Provide the (x, y) coordinate of the cell's center where the given text is located.  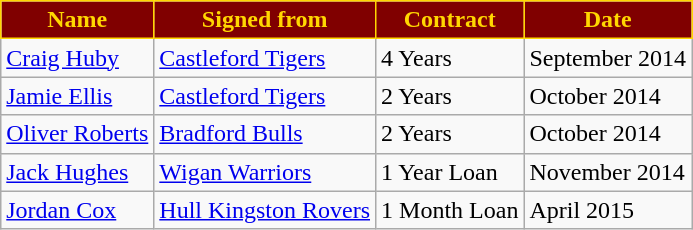
Bradford Bulls (265, 134)
1 Month Loan (450, 210)
Signed from (265, 20)
Wigan Warriors (265, 172)
Craig Huby (78, 58)
Name (78, 20)
Jack Hughes (78, 172)
Contract (450, 20)
September 2014 (608, 58)
Oliver Roberts (78, 134)
Hull Kingston Rovers (265, 210)
1 Year Loan (450, 172)
Jordan Cox (78, 210)
Jamie Ellis (78, 96)
April 2015 (608, 210)
4 Years (450, 58)
Date (608, 20)
November 2014 (608, 172)
